Scan for the cell matching the given text and deliver its [x, y] coordinate at center. 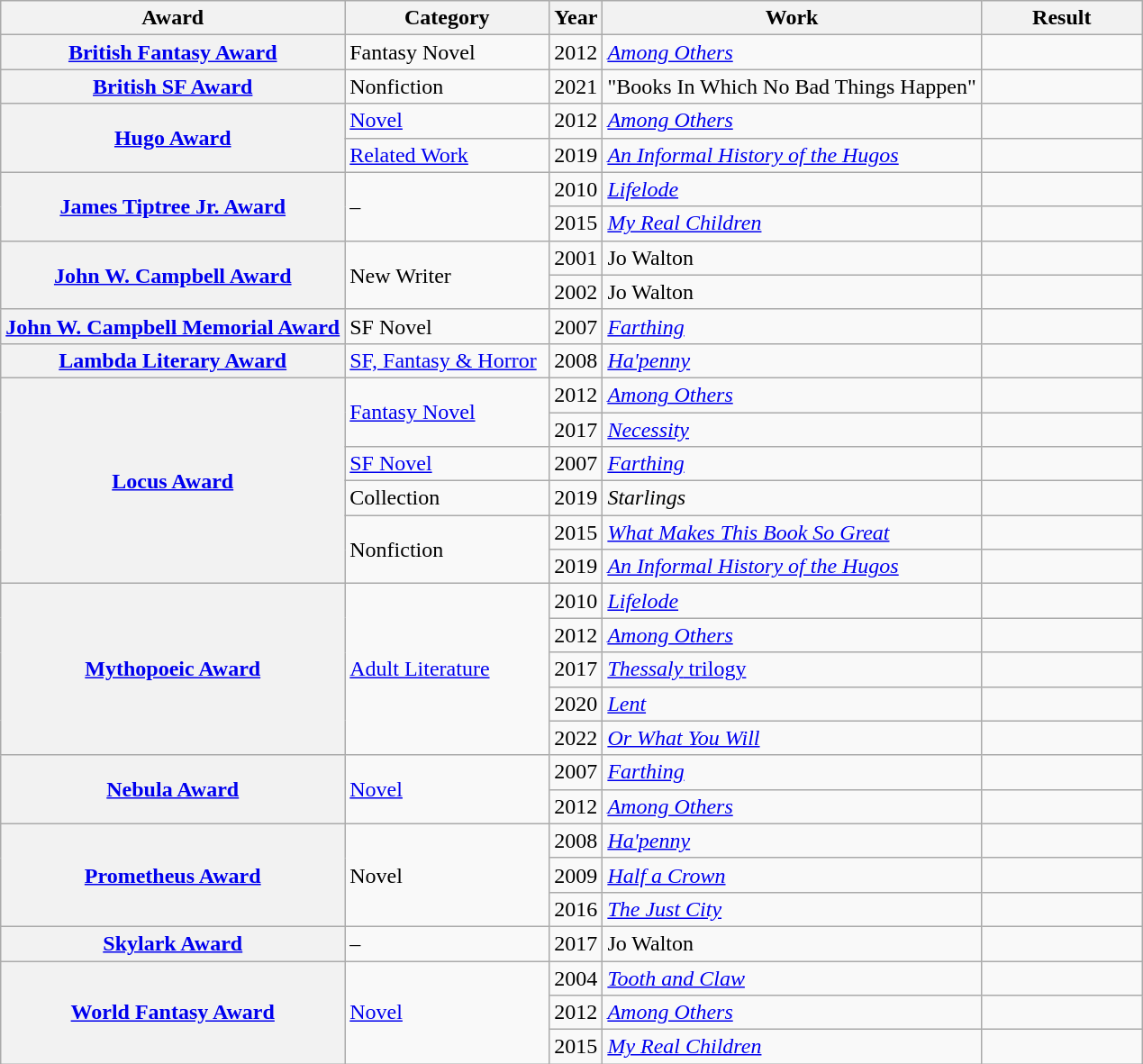
Award [173, 18]
Collection [447, 498]
Necessity [792, 430]
2020 [576, 704]
Tooth and Claw [792, 978]
2002 [576, 292]
World Fantasy Award [173, 1012]
SF, Fantasy & Horror [447, 360]
What Makes This Book So Great [792, 532]
Year [576, 18]
Thessaly trilogy [792, 669]
2021 [576, 86]
2022 [576, 738]
Starlings [792, 498]
New Writer [447, 275]
John W. Campbell Memorial Award [173, 326]
2001 [576, 258]
Lambda Literary Award [173, 360]
Hugo Award [173, 138]
2009 [576, 875]
Work [792, 18]
2004 [576, 978]
"Books In Which No Bad Things Happen" [792, 86]
2016 [576, 909]
Result [1061, 18]
John W. Campbell Award [173, 275]
Category [447, 18]
Or What You Will [792, 738]
Lent [792, 704]
Related Work [447, 155]
Skylark Award [173, 943]
Prometheus Award [173, 875]
British SF Award [173, 86]
Locus Award [173, 480]
British Fantasy Award [173, 52]
The Just City [792, 909]
Half a Crown [792, 875]
James Tiptree Jr. Award [173, 206]
Adult Literature [447, 669]
Mythopoeic Award [173, 669]
Nebula Award [173, 789]
